Extract the (X, Y) coordinate from the center of the cell holding the provided text.  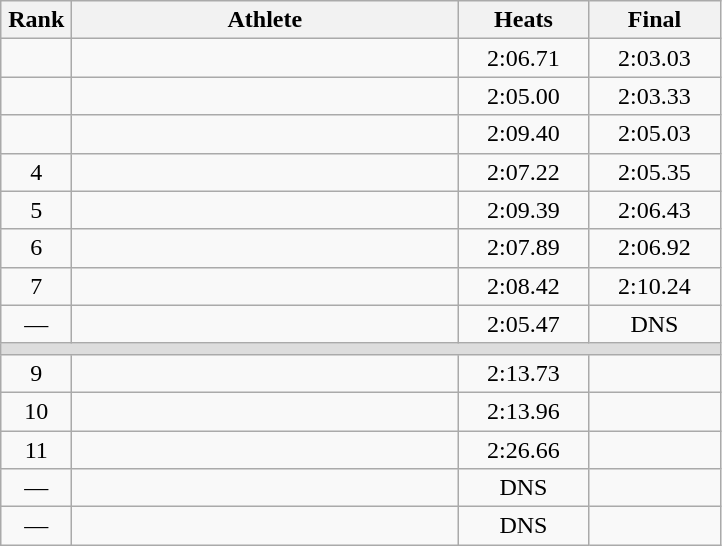
4 (36, 172)
2:06.92 (654, 248)
Rank (36, 20)
2:06.43 (654, 210)
2:07.22 (524, 172)
2:06.71 (524, 58)
2:05.47 (524, 324)
2:13.96 (524, 411)
2:05.03 (654, 134)
2:09.39 (524, 210)
2:26.66 (524, 449)
11 (36, 449)
Heats (524, 20)
2:08.42 (524, 286)
6 (36, 248)
2:03.33 (654, 96)
5 (36, 210)
2:05.00 (524, 96)
7 (36, 286)
2:05.35 (654, 172)
Final (654, 20)
10 (36, 411)
2:09.40 (524, 134)
2:07.89 (524, 248)
2:13.73 (524, 373)
2:10.24 (654, 286)
2:03.03 (654, 58)
9 (36, 373)
Athlete (265, 20)
